Identify which cell holds the provided text, then report its (x, y) central coordinate. 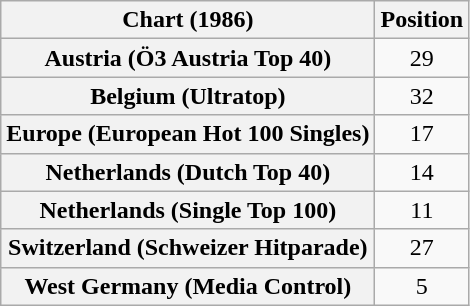
Netherlands (Dutch Top 40) (188, 172)
Chart (1986) (188, 20)
17 (422, 134)
Europe (European Hot 100 Singles) (188, 134)
Switzerland (Schweizer Hitparade) (188, 248)
West Germany (Media Control) (188, 286)
11 (422, 210)
Austria (Ö3 Austria Top 40) (188, 58)
5 (422, 286)
14 (422, 172)
27 (422, 248)
Belgium (Ultratop) (188, 96)
29 (422, 58)
Netherlands (Single Top 100) (188, 210)
32 (422, 96)
Position (422, 20)
